From the cell containing the given text, extract its center point as [x, y] coordinate. 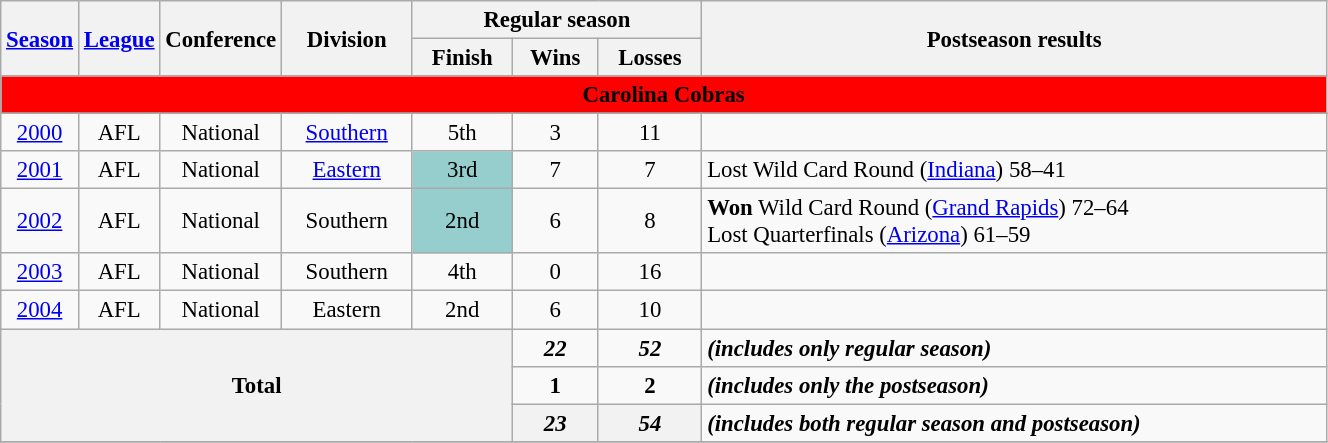
3 [555, 133]
Division [346, 38]
8 [650, 222]
Postseason results [1014, 38]
Losses [650, 58]
1 [555, 385]
Won Wild Card Round (Grand Rapids) 72–64 Lost Quarterfinals (Arizona) 61–59 [1014, 222]
2 [650, 385]
23 [555, 423]
(includes only the postseason) [1014, 385]
5th [462, 133]
Season [40, 38]
10 [650, 310]
0 [555, 273]
Regular season [557, 20]
League [118, 38]
Wins [555, 58]
Conference [221, 38]
Carolina Cobras [664, 95]
Finish [462, 58]
Lost Wild Card Round (Indiana) 58–41 [1014, 170]
52 [650, 348]
Total [257, 386]
22 [555, 348]
(includes both regular season and postseason) [1014, 423]
2003 [40, 273]
4th [462, 273]
2004 [40, 310]
2000 [40, 133]
2002 [40, 222]
16 [650, 273]
(includes only regular season) [1014, 348]
54 [650, 423]
2001 [40, 170]
11 [650, 133]
3rd [462, 170]
